Find where the given text appears and provide that cell's center as (X, Y) coordinate. 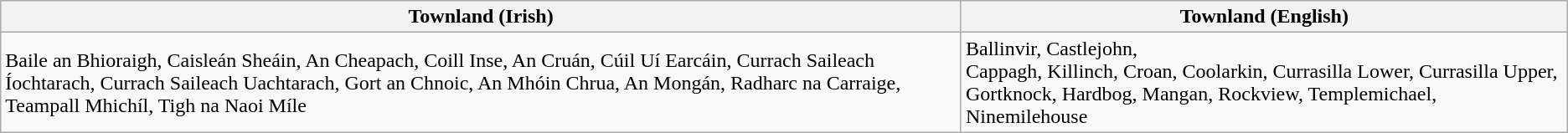
Townland (English) (1264, 17)
Townland (Irish) (481, 17)
